Scan for the cell matching the given text and deliver its (X, Y) coordinate at center. 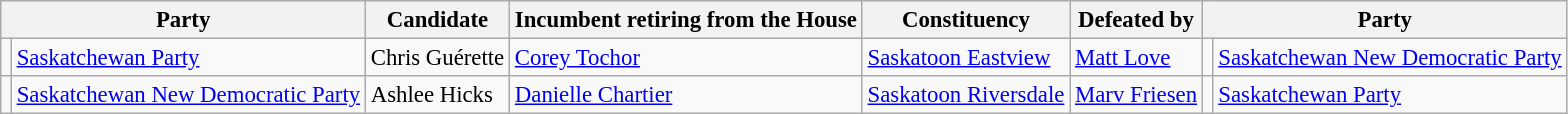
Ashlee Hicks (437, 95)
Danielle Chartier (686, 95)
Constituency (966, 20)
Saskatoon Riversdale (966, 95)
Defeated by (1136, 20)
Saskatoon Eastview (966, 58)
Incumbent retiring from the House (686, 20)
Matt Love (1136, 58)
Corey Tochor (686, 58)
Chris Guérette (437, 58)
Marv Friesen (1136, 95)
Candidate (437, 20)
